Provide the (X, Y) coordinate of the cell's center where the given text is located.  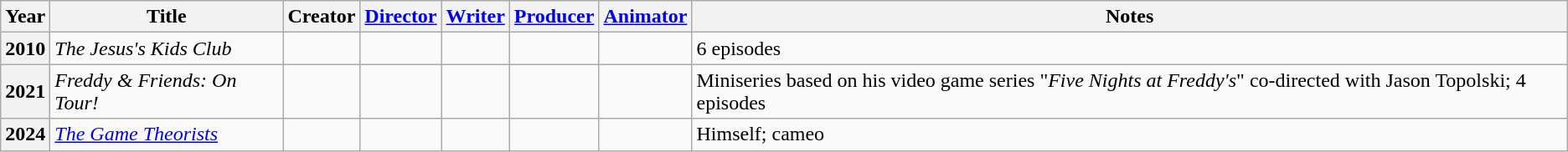
Himself; cameo (1129, 134)
Producer (554, 17)
6 episodes (1129, 48)
Year (25, 17)
Freddy & Friends: On Tour! (167, 92)
Title (167, 17)
Writer (476, 17)
2010 (25, 48)
Notes (1129, 17)
2024 (25, 134)
Animator (645, 17)
Miniseries based on his video game series "Five Nights at Freddy's" co-directed with Jason Topolski; 4 episodes (1129, 92)
Director (400, 17)
Creator (322, 17)
2021 (25, 92)
The Game Theorists (167, 134)
The Jesus's Kids Club (167, 48)
